Locate the cell with the specified text and output its (x, y) center coordinate. 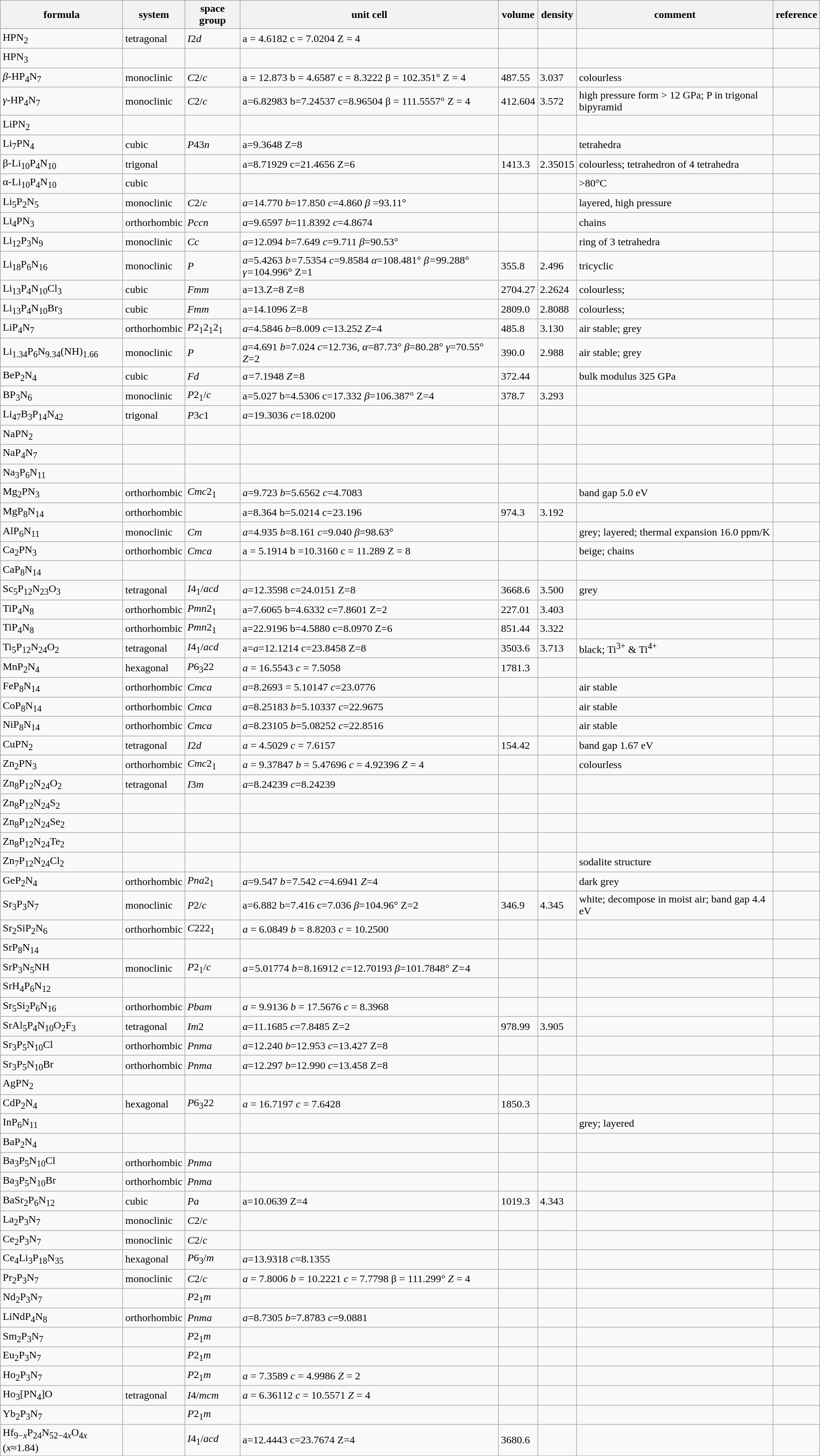
4.343 (557, 1201)
a=13.9318 c=8.1355 (369, 1259)
MnP2N4 (62, 668)
a=14.1096 Z=8 (369, 309)
Na3P6N11 (62, 473)
Li13P4N10Cl3 (62, 289)
a=8.7305 b=7.8783 c=9.0881 (369, 1318)
a=9.723 b=5.6562 c=4.7083 (369, 493)
355.8 (518, 265)
NaP4N7 (62, 454)
2.988 (557, 352)
Ba3P5N10Br (62, 1181)
HPN3 (62, 58)
dark grey (675, 881)
La2P3N7 (62, 1220)
P43n (212, 145)
a=9.547 b=7.542 c=4.6941 Z=4 (369, 881)
3.713 (557, 648)
γ-HP4N7 (62, 102)
Li12P3N9 (62, 242)
Sc5P12N23O3 (62, 590)
2.35015 (557, 164)
AlP6N11 (62, 532)
a=12.240 b=12.953 c=13.427 Z=8 (369, 1046)
FeP8N14 (62, 687)
LiNdP4N8 (62, 1318)
space group (212, 15)
a=6.82983 b=7.24537 c=8.96504 β = 111.5557° Z = 4 (369, 102)
sodalite structure (675, 862)
a = 12.873 b = 4.6587 c = 8.3222 β = 102.351° Z = 4 (369, 77)
system (154, 15)
Li13P4N10Br3 (62, 309)
Nd2P3N7 (62, 1298)
beige; chains (675, 551)
a = 9.37847 b = 5.47696 c = 4.92396 Z = 4 (369, 765)
BaSr2P6N12 (62, 1201)
Sr3P5N10Cl (62, 1046)
Hf9−xP24N52−4xO4x (x≈1.84) (62, 1440)
412.604 (518, 102)
MgP8N14 (62, 512)
851.44 (518, 629)
BP3N6 (62, 396)
a = 9.9136 b = 17.5676 c = 8.3968 (369, 1007)
a=12.297 b=12.990 c=13.458 Z=8 (369, 1065)
Cc (212, 242)
β-Li10P4N10 (62, 164)
BeP2N4 (62, 376)
Li18P6N16 (62, 265)
band gap 1.67 eV (675, 745)
SrAl5P4N10O2F3 (62, 1026)
Li4PN3 (62, 222)
a=10.0639 Z=4 (369, 1201)
1413.3 (518, 164)
Pr2P3N7 (62, 1279)
density (557, 15)
Ti5P12N24O2 (62, 648)
a=8.2693 = 5.10147 c=23.0776 (369, 687)
band gap 5.0 eV (675, 493)
a=4.691 b=7.024 c=12.736, α=87.73° β=80.28° γ=70.55° Z=2 (369, 352)
grey; layered (675, 1123)
2.2624 (557, 289)
CdP2N4 (62, 1104)
chains (675, 222)
Ce2P3N7 (62, 1240)
3.500 (557, 590)
a=8.364 b=5.0214 c=23.196 (369, 512)
white; decompose in moist air; band gap 4.4 eV (675, 906)
Ho2P3N7 (62, 1376)
black; Ti3+ & Ti4+ (675, 648)
Pbam (212, 1007)
a=7.6065 b=4.6332 c=7.8601 Z=2 (369, 610)
a=13.Z=8 Z=8 (369, 289)
346.9 (518, 906)
a=5.01774 b=8.16912 c=12.70193 β=101.7848° Z=4 (369, 968)
Zn7P12N24Cl2 (62, 862)
GeP2N4 (62, 881)
P63/m (212, 1259)
390.0 (518, 352)
a=4.935 b=8.161 c=9.040 β=98.63° (369, 532)
a=8.24239 c=8.24239 (369, 784)
comment (675, 15)
I3m (212, 784)
Ba3P5N10Cl (62, 1162)
Zn8P12N24Se2 (62, 823)
Li1.34P6N9.34(NH)1.66 (62, 352)
a=7.1948 Z=8 (369, 376)
Ce4Li3P18N35 (62, 1259)
a=12.4443 c=23.7674 Z=4 (369, 1440)
Li47B3P14N42 (62, 415)
α-Li10P4N10 (62, 183)
a = 5.1914 b =10.3160 c = 11.289 Z = 8 (369, 551)
Zn2PN3 (62, 765)
2.496 (557, 265)
P3c1 (212, 415)
3.293 (557, 396)
a = 7.3589 c = 4.9986 Z = 2 (369, 1376)
a = 6.36112 c = 10.5571 Z = 4 (369, 1395)
a=11.1685 c=7.8485 Z=2 (369, 1026)
a=9.6597 b=11.8392 c=4.8674 (369, 222)
Im2 (212, 1026)
a=19.3036 c=18.0200 (369, 415)
Zn8P12N24O2 (62, 784)
Yb2P3N7 (62, 1415)
a=8.23105 b=5.08252 c=22.8516 (369, 726)
1019.3 (518, 1201)
LiPN2 (62, 125)
Sr3P5N10Br (62, 1065)
1781.3 (518, 668)
SrP3N5NH (62, 968)
974.3 (518, 512)
2.8088 (557, 309)
154.42 (518, 745)
4.345 (557, 906)
formula (62, 15)
3.572 (557, 102)
a=8.71929 c=21.4656 Z=6 (369, 164)
P212121 (212, 328)
a = 6.0849 b = 8.8203 c = 10.2500 (369, 929)
volume (518, 15)
a = 7.8006 b = 10.2221 c = 7.7798 β = 111.299° Z = 4 (369, 1279)
3.130 (557, 328)
>80°C (675, 183)
3.322 (557, 629)
Sr3P3N7 (62, 906)
Ca2PN3 (62, 551)
CaP8N14 (62, 571)
Mg2PN3 (62, 493)
a=22.9196 b=4.5880 c=8.0970 Z=6 (369, 629)
a=4.5846 b=8.009 c=13.252 Z=4 (369, 328)
Sr2SiP2N6 (62, 929)
CuPN2 (62, 745)
a=12.094 b=7.649 c=9.711 β=90.53° (369, 242)
1850.3 (518, 1104)
a = 4.5029 c = 7.6157 (369, 745)
Zn8P12N24Te2 (62, 843)
2809.0 (518, 309)
SrH4P6N12 (62, 987)
Zn8P12N24S2 (62, 804)
227.01 (518, 610)
3.403 (557, 610)
Sm2P3N7 (62, 1337)
high pressure form > 12 GPa; P in trigonal bipyramid (675, 102)
I4/mcm (212, 1395)
InP6N11 (62, 1123)
a=8.25183 b=5.10337 c=22.9675 (369, 707)
3680.6 (518, 1440)
tetrahedra (675, 145)
unit cell (369, 15)
378.7 (518, 396)
tricyclic (675, 265)
colourless; tetrahedron of 4 tetrahedra (675, 164)
a = 4.6182 c = 7.0204 Z = 4 (369, 39)
3.192 (557, 512)
a=a=12.1214 c=23.8458 Z=8 (369, 648)
Pna21 (212, 881)
SrP8N14 (62, 948)
β-HP4N7 (62, 77)
978.99 (518, 1026)
Li7PN4 (62, 145)
Pa (212, 1201)
Sr5Si2P6N16 (62, 1007)
ring of 3 tetrahedra (675, 242)
Fd (212, 376)
a=9.3648 Z=8 (369, 145)
3503.6 (518, 648)
372.44 (518, 376)
3668.6 (518, 590)
CoP8N14 (62, 707)
P2/c (212, 906)
Ho3[PN4]O (62, 1395)
a=14.770 b=17.850 c=4.860 β =93.11° (369, 203)
AgPN2 (62, 1085)
a=5.027 b=4.5306 c=17.332 β=106.387° Z=4 (369, 396)
C2221 (212, 929)
NiP8N14 (62, 726)
Eu2P3N7 (62, 1357)
bulk modulus 325 GPa (675, 376)
grey (675, 590)
487.55 (518, 77)
a=12.3598 c=24.0151 Z=8 (369, 590)
reference (796, 15)
2704.27 (518, 289)
Li5P2N5 (62, 203)
NaPN2 (62, 434)
a = 16.7197 c = 7.6428 (369, 1104)
layered, high pressure (675, 203)
a = 16.5543 c = 7.5058 (369, 668)
3.037 (557, 77)
Pccn (212, 222)
HPN2 (62, 39)
LiP4N7 (62, 328)
a=5.4263 b=7.5354 c=9.8584 α=108.481° β=99.288° γ=104.996° Z=1 (369, 265)
485.8 (518, 328)
grey; layered; thermal expansion 16.0 ppm/K (675, 532)
a=6.882 b=7.416 c=7.036 β=104.96° Z=2 (369, 906)
Cm (212, 532)
3.905 (557, 1026)
BaP2N4 (62, 1143)
